Search for the cell housing the specified text and yield its [x, y] center coordinate. 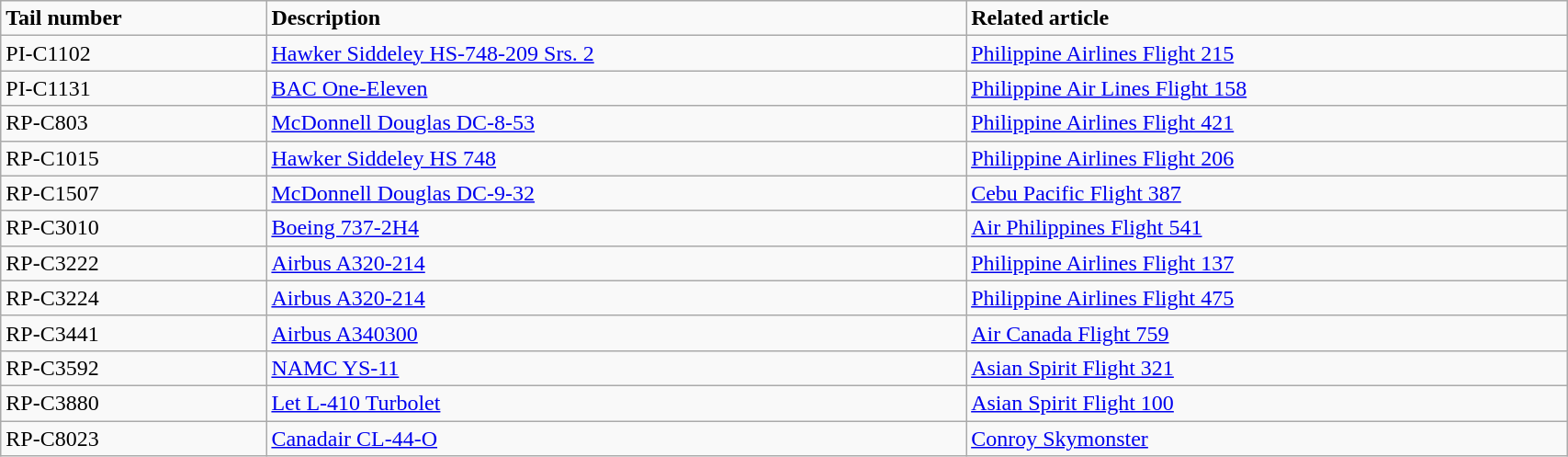
Philippine Airlines Flight 421 [1267, 123]
RP-C3592 [134, 368]
RP-C3222 [134, 263]
PI-C1102 [134, 53]
PI-C1131 [134, 88]
Philippine Airlines Flight 137 [1267, 263]
Airbus A340300 [616, 333]
RP-C803 [134, 123]
RP-C3224 [134, 298]
Cebu Pacific Flight 387 [1267, 193]
BAC One-Eleven [616, 88]
Philippine Air Lines Flight 158 [1267, 88]
McDonnell Douglas DC-9-32 [616, 193]
Boeing 737-2H4 [616, 228]
Description [616, 18]
RP-C8023 [134, 439]
Asian Spirit Flight 321 [1267, 368]
Philippine Airlines Flight 475 [1267, 298]
Related article [1267, 18]
Let L-410 Turbolet [616, 403]
Air Canada Flight 759 [1267, 333]
NAMC YS-11 [616, 368]
Air Philippines Flight 541 [1267, 228]
Hawker Siddeley HS-748-209 Srs. 2 [616, 53]
McDonnell Douglas DC-8-53 [616, 123]
RP-C1507 [134, 193]
RP-C1015 [134, 158]
Tail number [134, 18]
Philippine Airlines Flight 215 [1267, 53]
Conroy Skymonster [1267, 439]
RP-C3441 [134, 333]
Asian Spirit Flight 100 [1267, 403]
RP-C3880 [134, 403]
Hawker Siddeley HS 748 [616, 158]
Philippine Airlines Flight 206 [1267, 158]
Canadair CL-44-O [616, 439]
RP-C3010 [134, 228]
